Search for the cell housing the specified text and yield its (X, Y) center coordinate. 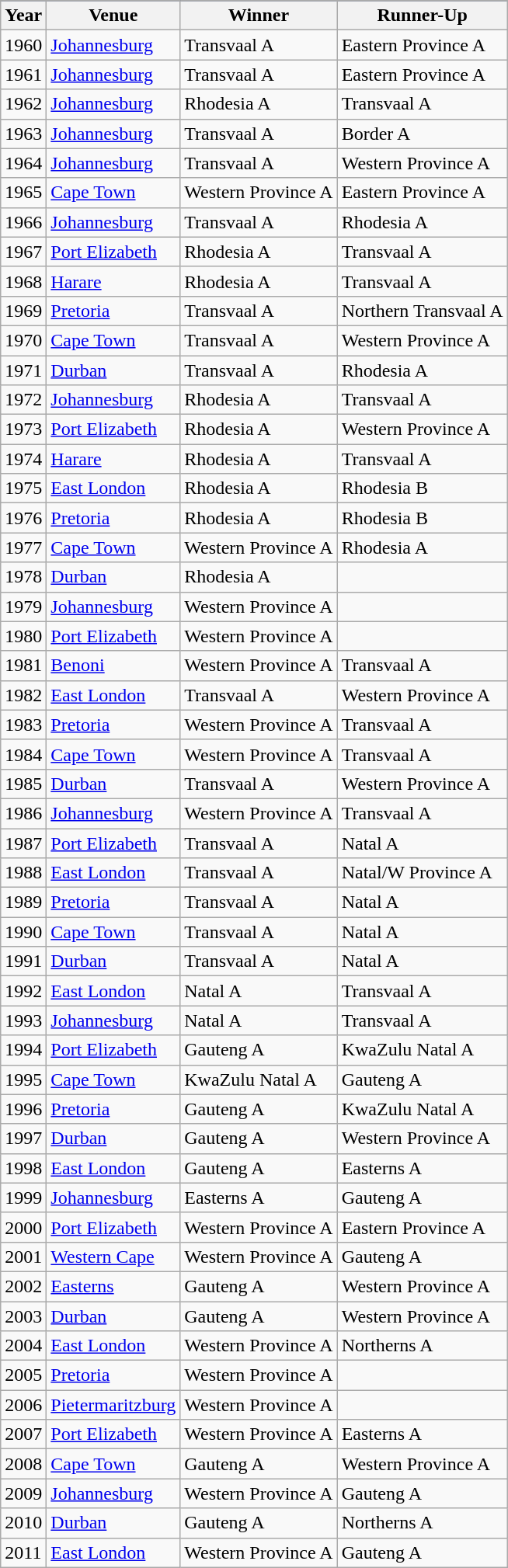
1994 (23, 1050)
1964 (23, 163)
Natal/W Province A (423, 873)
1996 (23, 1109)
2009 (23, 1493)
Venue (113, 16)
1972 (23, 400)
1993 (23, 1020)
Northern Transvaal A (423, 311)
2005 (23, 1375)
Easterns (113, 1286)
2006 (23, 1405)
1969 (23, 311)
1989 (23, 902)
1979 (23, 607)
1987 (23, 843)
1986 (23, 813)
1985 (23, 784)
1992 (23, 991)
1976 (23, 518)
2007 (23, 1434)
1967 (23, 252)
Benoni (113, 666)
1977 (23, 548)
1974 (23, 459)
Western Cape (113, 1257)
2002 (23, 1286)
1998 (23, 1168)
2003 (23, 1316)
1965 (23, 193)
Year (23, 16)
1980 (23, 636)
Border A (423, 134)
1981 (23, 666)
Pietermaritzburg (113, 1405)
2010 (23, 1523)
1988 (23, 873)
1982 (23, 695)
2008 (23, 1464)
2004 (23, 1346)
1997 (23, 1139)
2000 (23, 1227)
1960 (23, 45)
1975 (23, 488)
1973 (23, 429)
1971 (23, 370)
1962 (23, 104)
1963 (23, 134)
1968 (23, 281)
1978 (23, 577)
2001 (23, 1257)
1984 (23, 754)
1961 (23, 75)
1995 (23, 1080)
2011 (23, 1552)
1999 (23, 1198)
1983 (23, 725)
Runner-Up (423, 16)
1966 (23, 222)
1991 (23, 961)
Winner (259, 16)
1970 (23, 340)
1990 (23, 932)
